Capture the cell that displays the provided text and extract its (X, Y) central coordinate. 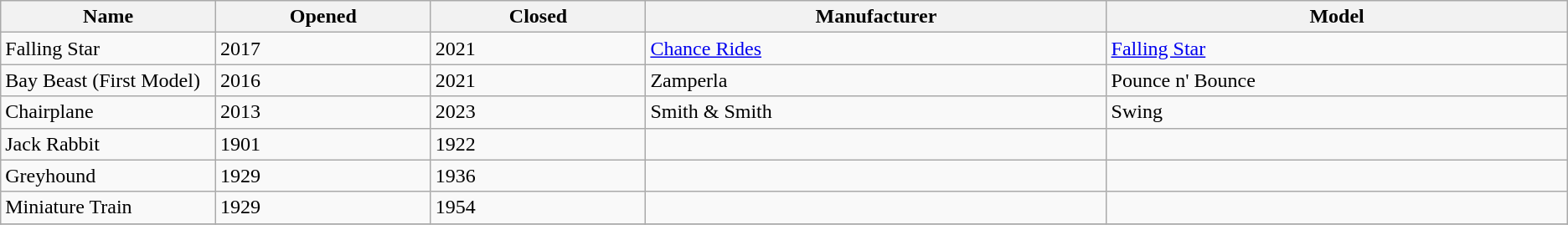
1922 (538, 144)
Zamperla (876, 80)
Jack Rabbit (109, 144)
2013 (323, 112)
Miniature Train (109, 207)
Chance Rides (876, 49)
Opened (323, 17)
2017 (323, 49)
2023 (538, 112)
Pounce n' Bounce (1337, 80)
2016 (323, 80)
1936 (538, 176)
Bay Beast (First Model) (109, 80)
1901 (323, 144)
Chairplane (109, 112)
Swing (1337, 112)
Name (109, 17)
Greyhound (109, 176)
Closed (538, 17)
Model (1337, 17)
1954 (538, 207)
Manufacturer (876, 17)
Smith & Smith (876, 112)
